Find where the given text appears and provide that cell's center as [X, Y] coordinate. 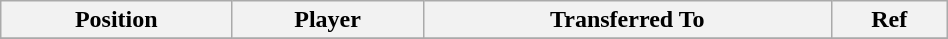
Player [328, 20]
Position [116, 20]
Transferred To [627, 20]
Ref [889, 20]
